Output the [x, y] coordinate of the center of the cell containing the given text.  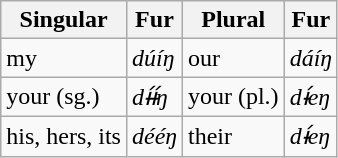
Plural [233, 20]
your (sg.) [64, 97]
our [233, 58]
dáíŋ [310, 58]
their [233, 136]
Singular [64, 20]
my [64, 58]
his, hers, its [64, 136]
dɨ́ɨ́ŋ [154, 97]
dúíŋ [154, 58]
dééŋ [154, 136]
your (pl.) [233, 97]
